Capture the cell that displays the provided text and extract its (x, y) central coordinate. 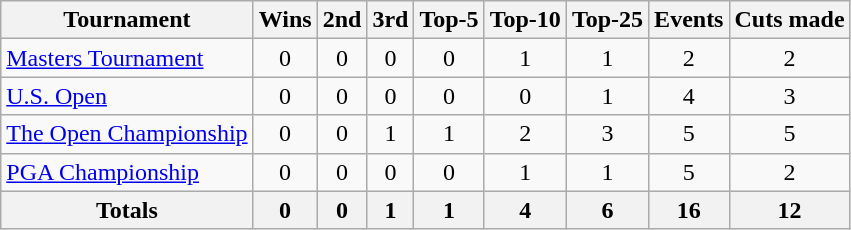
3rd (390, 20)
Top-10 (525, 20)
6 (607, 210)
Masters Tournament (127, 58)
Totals (127, 210)
The Open Championship (127, 134)
16 (689, 210)
2nd (342, 20)
Wins (285, 20)
Top-25 (607, 20)
Top-5 (449, 20)
Cuts made (790, 20)
12 (790, 210)
Tournament (127, 20)
PGA Championship (127, 172)
Events (689, 20)
U.S. Open (127, 96)
